For the text-containing cell, return its midpoint in (X, Y) coordinate format. 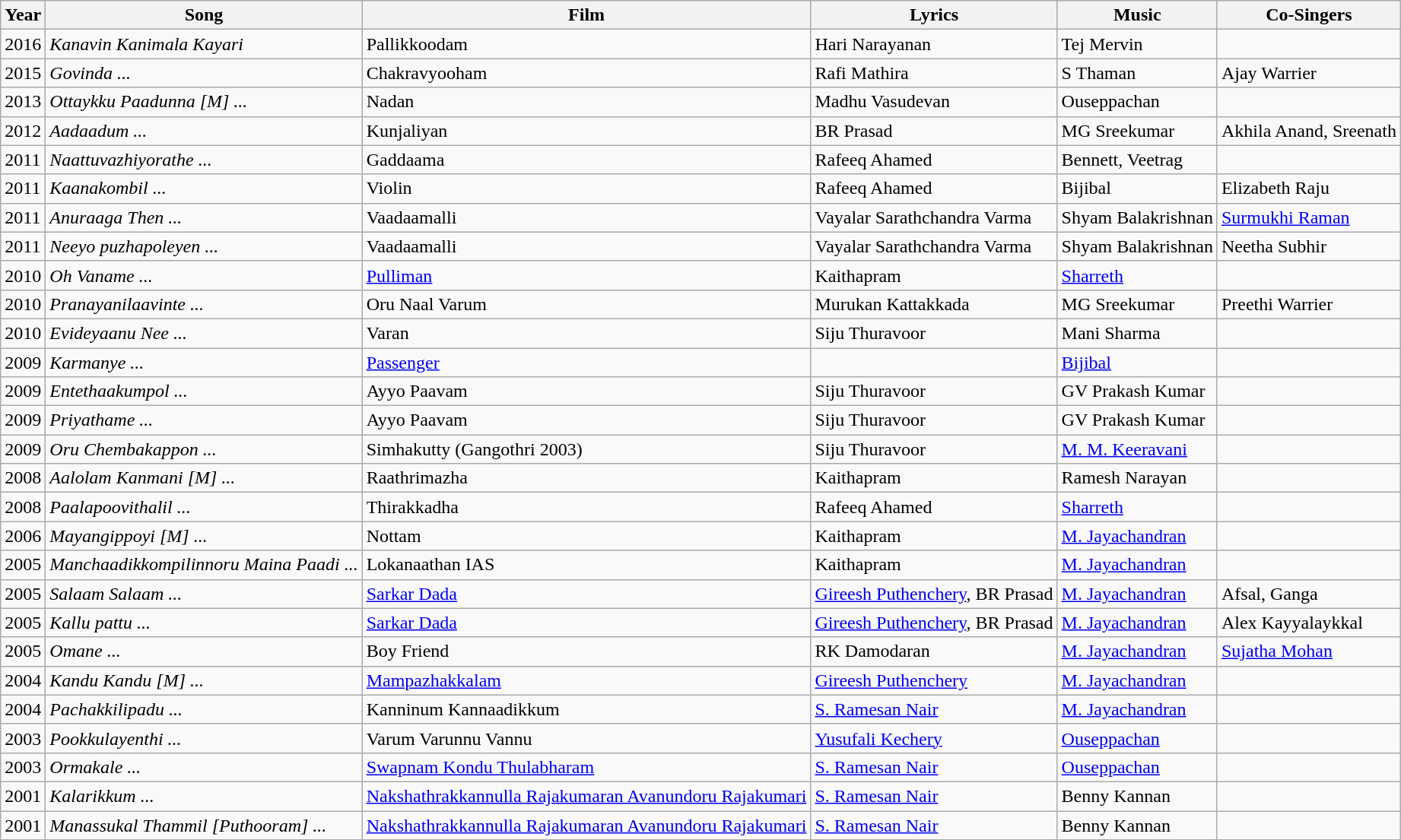
2013 (23, 102)
Aalolam Kanmani [M] ... (204, 478)
Passenger (586, 363)
Gireesh Puthenchery (934, 680)
Paalapoovithalil ... (204, 507)
Simhakutty (Gangothri 2003) (586, 449)
Akhila Anand, Sreenath (1308, 131)
BR Prasad (934, 131)
Yusufali Kechery (934, 738)
Priyathame ... (204, 420)
Varan (586, 333)
2015 (23, 73)
Chakravyooham (586, 73)
Rafi Mathira (934, 73)
Elizabeth Raju (1308, 189)
Govinda ... (204, 73)
Kallu pattu ... (204, 623)
Ormakale ... (204, 767)
Kanavin Kanimala Kayari (204, 44)
Co-Singers (1308, 15)
Varum Varunnu Vannu (586, 738)
Tej Mervin (1137, 44)
Sujatha Mohan (1308, 651)
Karmanye ... (204, 363)
Music (1137, 15)
Oru Naal Varum (586, 304)
Bennett, Veetrag (1137, 160)
Evideyaanu Nee ... (204, 333)
Salaam Salaam ... (204, 594)
Song (204, 15)
Afsal, Ganga (1308, 594)
Kaanakombil ... (204, 189)
Neetha Subhir (1308, 246)
Manassukal Thammil [Puthooram] ... (204, 825)
Raathrimazha (586, 478)
Pookkulayenthi ... (204, 738)
Nottam (586, 536)
Kalarikkum ... (204, 796)
2012 (23, 131)
Aadaadum ... (204, 131)
Naattuvazhiyorathe ... (204, 160)
Mampazhakkalam (586, 680)
Murukan Kattakkada (934, 304)
Mayangippoyi [M] ... (204, 536)
Ajay Warrier (1308, 73)
Entethaakumpol ... (204, 391)
Nadan (586, 102)
Anuraaga Then ... (204, 217)
Kandu Kandu [M] ... (204, 680)
Film (586, 15)
Alex Kayyalaykkal (1308, 623)
Thirakkadha (586, 507)
Swapnam Kondu Thulabharam (586, 767)
Omane ... (204, 651)
Year (23, 15)
Kunjaliyan (586, 131)
Pulliman (586, 275)
Oh Vaname ... (204, 275)
RK Damodaran (934, 651)
2016 (23, 44)
Preethi Warrier (1308, 304)
Pranayanilaavinte ... (204, 304)
Madhu Vasudevan (934, 102)
Oru Chembakappon ... (204, 449)
2006 (23, 536)
Manchaadikkompilinnoru Maina Paadi ... (204, 565)
Lokanaathan IAS (586, 565)
Neeyo puzhapoleyen ... (204, 246)
Ottaykku Paadunna [M] ... (204, 102)
Hari Narayanan (934, 44)
Violin (586, 189)
Ramesh Narayan (1137, 478)
Lyrics (934, 15)
M. M. Keeravani (1137, 449)
S Thaman (1137, 73)
Pallikkoodam (586, 44)
Kanninum Kannaadikkum (586, 709)
Pachakkilipadu ... (204, 709)
Gaddaama (586, 160)
Surmukhi Raman (1308, 217)
Mani Sharma (1137, 333)
Boy Friend (586, 651)
